Extract the (X, Y) coordinate from the center of the cell holding the provided text.  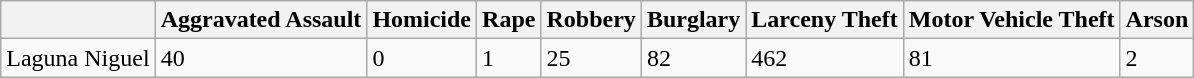
40 (261, 58)
Laguna Niguel (78, 58)
81 (1012, 58)
Arson (1157, 20)
82 (693, 58)
Motor Vehicle Theft (1012, 20)
Homicide (422, 20)
25 (591, 58)
Robbery (591, 20)
Burglary (693, 20)
2 (1157, 58)
462 (825, 58)
Larceny Theft (825, 20)
Aggravated Assault (261, 20)
1 (509, 58)
Rape (509, 20)
0 (422, 58)
